Identify which cell holds the provided text, then report its [X, Y] central coordinate. 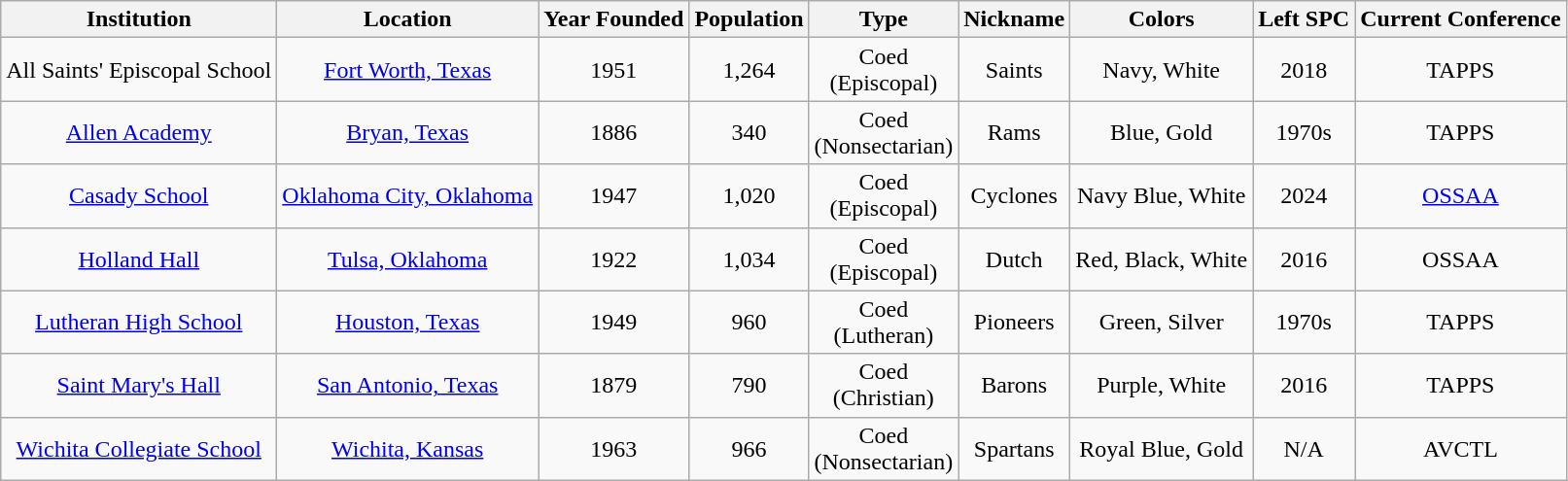
Houston, Texas [408, 323]
AVCTL [1460, 449]
1,264 [749, 70]
Green, Silver [1162, 323]
Blue, Gold [1162, 132]
Casady School [139, 196]
Year Founded [614, 19]
Oklahoma City, Oklahoma [408, 196]
All Saints' Episcopal School [139, 70]
Barons [1015, 385]
Saints [1015, 70]
Dutch [1015, 258]
2024 [1305, 196]
Cyclones [1015, 196]
1963 [614, 449]
Institution [139, 19]
Pioneers [1015, 323]
Wichita, Kansas [408, 449]
1947 [614, 196]
Saint Mary's Hall [139, 385]
2018 [1305, 70]
Purple, White [1162, 385]
Nickname [1015, 19]
Allen Academy [139, 132]
1922 [614, 258]
Navy, White [1162, 70]
1,020 [749, 196]
Bryan, Texas [408, 132]
Wichita Collegiate School [139, 449]
Left SPC [1305, 19]
Coed(Lutheran) [884, 323]
San Antonio, Texas [408, 385]
Fort Worth, Texas [408, 70]
Tulsa, Oklahoma [408, 258]
N/A [1305, 449]
1,034 [749, 258]
Lutheran High School [139, 323]
340 [749, 132]
Spartans [1015, 449]
1951 [614, 70]
Population [749, 19]
Location [408, 19]
Red, Black, White [1162, 258]
960 [749, 323]
1949 [614, 323]
Navy Blue, White [1162, 196]
1879 [614, 385]
966 [749, 449]
Current Conference [1460, 19]
Coed(Christian) [884, 385]
Type [884, 19]
Holland Hall [139, 258]
Rams [1015, 132]
1886 [614, 132]
Royal Blue, Gold [1162, 449]
Colors [1162, 19]
790 [749, 385]
